From the cell containing the given text, extract its center point as [X, Y] coordinate. 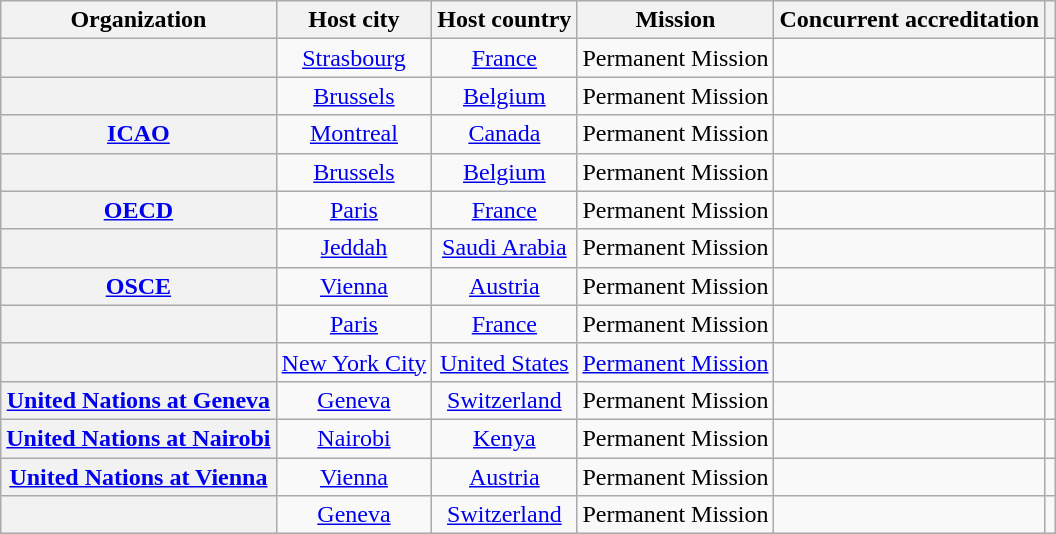
OSCE [138, 286]
New York City [354, 362]
Kenya [504, 438]
United States [504, 362]
United Nations at Vienna [138, 477]
OECD [138, 210]
United Nations at Geneva [138, 400]
Host city [354, 20]
Organization [138, 20]
Nairobi [354, 438]
Mission [676, 20]
Strasbourg [354, 58]
Jeddah [354, 248]
Montreal [354, 134]
Saudi Arabia [504, 248]
Host country [504, 20]
Concurrent accreditation [910, 20]
Canada [504, 134]
ICAO [138, 134]
United Nations at Nairobi [138, 438]
